Detect which cell encompasses the target text, then output its (x, y) center coordinate. 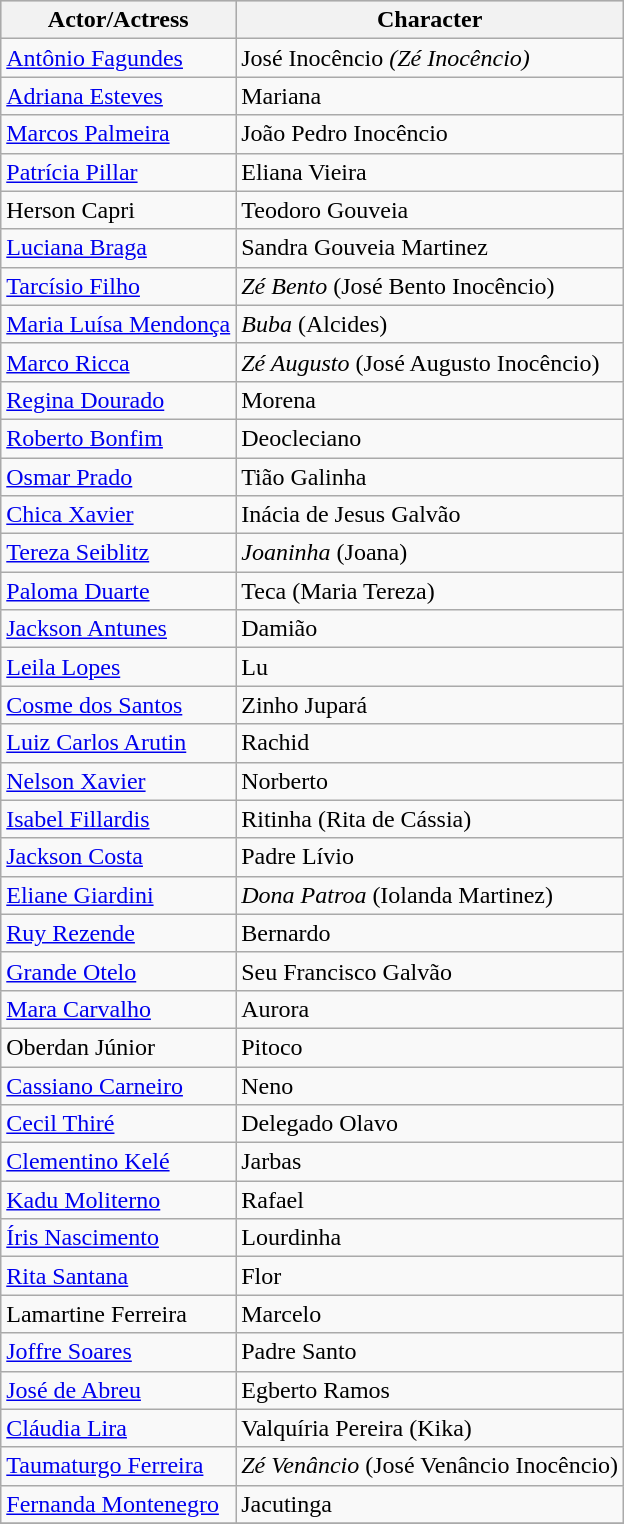
Chica Xavier (118, 515)
Ritinha (Rita de Cássia) (430, 819)
Bernardo (430, 933)
Maria Luísa Mendonça (118, 324)
Buba (Alcides) (430, 324)
Kadu Moliterno (118, 1200)
Flor (430, 1276)
Sandra Gouveia Martinez (430, 248)
Tereza Seiblitz (118, 553)
Delegado Olavo (430, 1124)
Eliane Giardini (118, 895)
Oberdan Júnior (118, 1047)
Teodoro Gouveia (430, 210)
Eliana Vieira (430, 172)
Osmar Prado (118, 477)
Rachid (430, 743)
Teca (Maria Tereza) (430, 591)
Cecil Thiré (118, 1124)
Regina Dourado (118, 400)
Taumaturgo Ferreira (118, 1466)
Zé Bento (José Bento Inocêncio) (430, 286)
Ruy Rezende (118, 933)
Fernanda Montenegro (118, 1504)
Zé Venâncio (José Venâncio Inocêncio) (430, 1466)
Valquíria Pereira (Kika) (430, 1428)
Cosme dos Santos (118, 705)
Patrícia Pillar (118, 172)
Rita Santana (118, 1276)
Joffre Soares (118, 1352)
Inácia de Jesus Galvão (430, 515)
Luciana Braga (118, 248)
Paloma Duarte (118, 591)
Norberto (430, 781)
Marcos Palmeira (118, 134)
Cassiano Carneiro (118, 1085)
João Pedro Inocêncio (430, 134)
Neno (430, 1085)
Jacutinga (430, 1504)
Marco Ricca (118, 362)
Dona Patroa (Iolanda Martinez) (430, 895)
Zé Augusto (José Augusto Inocêncio) (430, 362)
Mara Carvalho (118, 1009)
José Inocêncio (Zé Inocêncio) (430, 58)
Morena (430, 400)
Isabel Fillardis (118, 819)
Luiz Carlos Arutin (118, 743)
Roberto Bonfim (118, 438)
Herson Capri (118, 210)
Damião (430, 629)
José de Abreu (118, 1390)
Jarbas (430, 1162)
Leila Lopes (118, 667)
Jackson Antunes (118, 629)
Joaninha (Joana) (430, 553)
Tarcísio Filho (118, 286)
Pitoco (430, 1047)
Character (430, 20)
Egberto Ramos (430, 1390)
Adriana Esteves (118, 96)
Jackson Costa (118, 857)
Deocleciano (430, 438)
Marcelo (430, 1314)
Clementino Kelé (118, 1162)
Lourdinha (430, 1238)
Seu Francisco Galvão (430, 971)
Cláudia Lira (118, 1428)
Mariana (430, 96)
Aurora (430, 1009)
Lamartine Ferreira (118, 1314)
Zinho Jupará (430, 705)
Padre Lívio (430, 857)
Nelson Xavier (118, 781)
Actor/Actress (118, 20)
Tião Galinha (430, 477)
Rafael (430, 1200)
Grande Otelo (118, 971)
Lu (430, 667)
Antônio Fagundes (118, 58)
Íris Nascimento (118, 1238)
Padre Santo (430, 1352)
